From the cell containing the given text, extract its center point as (X, Y) coordinate. 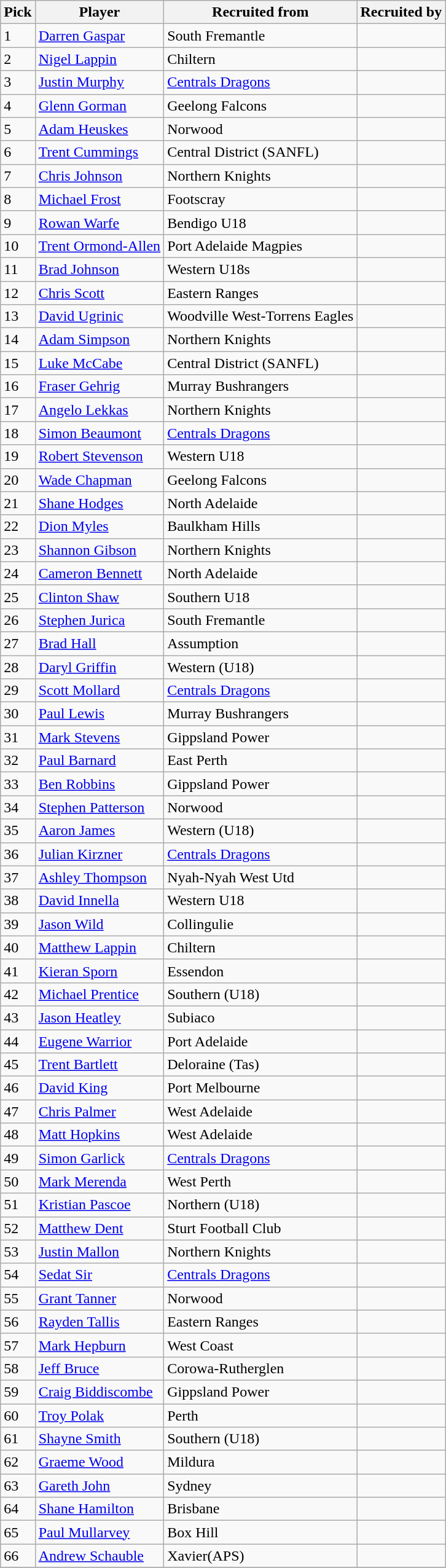
Brisbane (260, 1509)
East Perth (260, 761)
55 (18, 1298)
Trent Ormond-Allen (100, 246)
Matthew Lappin (100, 947)
Mark Merenda (100, 1182)
Sturt Football Club (260, 1228)
29 (18, 691)
Troy Polak (100, 1415)
Rowan Warfe (100, 222)
9 (18, 222)
Matt Hopkins (100, 1135)
47 (18, 1111)
27 (18, 643)
64 (18, 1509)
Shannon Gibson (100, 550)
31 (18, 737)
62 (18, 1462)
Justin Murphy (100, 82)
Chris Johnson (100, 176)
33 (18, 784)
65 (18, 1532)
David Ugrinic (100, 316)
Luke McCabe (100, 363)
Jason Heatley (100, 1017)
Recruited by (401, 12)
Michael Frost (100, 199)
37 (18, 877)
Woodville West-Torrens Eagles (260, 316)
Corowa-Rutherglen (260, 1368)
Sydney (260, 1486)
24 (18, 573)
Port Melbourne (260, 1088)
Andrew Schauble (100, 1556)
Port Adelaide (260, 1041)
48 (18, 1135)
4 (18, 106)
Wade Chapman (100, 480)
5 (18, 129)
17 (18, 410)
43 (18, 1017)
Kieran Sporn (100, 971)
Julian Kirzner (100, 854)
Adam Simpson (100, 340)
Paul Mullarvey (100, 1532)
44 (18, 1041)
Deloraine (Tas) (260, 1065)
25 (18, 597)
56 (18, 1322)
10 (18, 246)
Glenn Gorman (100, 106)
West Perth (260, 1182)
Mark Hepburn (100, 1345)
13 (18, 316)
Graeme Wood (100, 1462)
53 (18, 1252)
Mildura (260, 1462)
Trent Cummings (100, 152)
Dion Myles (100, 527)
Paul Lewis (100, 714)
Nyah-Nyah West Utd (260, 877)
Scott Mollard (100, 691)
Trent Bartlett (100, 1065)
Mark Stevens (100, 737)
Robert Stevenson (100, 457)
30 (18, 714)
46 (18, 1088)
Justin Mallon (100, 1252)
61 (18, 1439)
45 (18, 1065)
Shane Hodges (100, 503)
41 (18, 971)
Jason Wild (100, 924)
Northern (U18) (260, 1205)
15 (18, 363)
Chris Palmer (100, 1111)
59 (18, 1392)
20 (18, 480)
Paul Barnard (100, 761)
42 (18, 994)
Gareth John (100, 1486)
David Innella (100, 901)
3 (18, 82)
Stephen Jurica (100, 620)
Shayne Smith (100, 1439)
West Coast (260, 1345)
51 (18, 1205)
23 (18, 550)
Kristian Pascoe (100, 1205)
39 (18, 924)
Matthew Dent (100, 1228)
Fraser Gehrig (100, 386)
Grant Tanner (100, 1298)
14 (18, 340)
Player (100, 12)
50 (18, 1182)
Xavier(APS) (260, 1556)
21 (18, 503)
Michael Prentice (100, 994)
38 (18, 901)
Chris Scott (100, 293)
7 (18, 176)
Footscray (260, 199)
Port Adelaide Magpies (260, 246)
Darren Gaspar (100, 36)
Clinton Shaw (100, 597)
58 (18, 1368)
63 (18, 1486)
Aaron James (100, 831)
Angelo Lekkas (100, 410)
1 (18, 36)
Adam Heuskes (100, 129)
Rayden Tallis (100, 1322)
40 (18, 947)
18 (18, 433)
Bendigo U18 (260, 222)
Shane Hamilton (100, 1509)
Brad Johnson (100, 269)
Baulkham Hills (260, 527)
Pick (18, 12)
Ben Robbins (100, 784)
66 (18, 1556)
Box Hill (260, 1532)
52 (18, 1228)
2 (18, 59)
Recruited from (260, 12)
57 (18, 1345)
Simon Beaumont (100, 433)
Jeff Bruce (100, 1368)
16 (18, 386)
Ashley Thompson (100, 877)
Sedat Sir (100, 1275)
54 (18, 1275)
Stephen Patterson (100, 807)
26 (18, 620)
Essendon (260, 971)
12 (18, 293)
Subiaco (260, 1017)
34 (18, 807)
28 (18, 667)
22 (18, 527)
Western U18s (260, 269)
Brad Hall (100, 643)
36 (18, 854)
Southern U18 (260, 597)
Craig Biddiscombe (100, 1392)
Cameron Bennett (100, 573)
11 (18, 269)
6 (18, 152)
Perth (260, 1415)
Eugene Warrior (100, 1041)
35 (18, 831)
49 (18, 1158)
Daryl Griffin (100, 667)
Collingulie (260, 924)
David King (100, 1088)
Assumption (260, 643)
19 (18, 457)
Simon Garlick (100, 1158)
60 (18, 1415)
8 (18, 199)
Nigel Lappin (100, 59)
32 (18, 761)
